Find where the given text appears and provide that cell's center as [X, Y] coordinate. 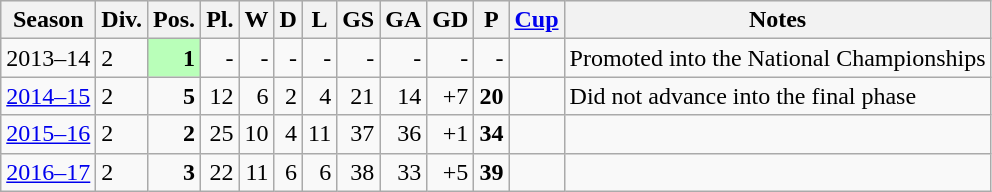
D [288, 20]
5 [174, 96]
14 [404, 96]
Promoted into the National Championships [778, 58]
34 [492, 134]
Did not advance into the final phase [778, 96]
38 [358, 172]
GA [404, 20]
10 [256, 134]
+1 [450, 134]
3 [174, 172]
33 [404, 172]
Div. [122, 20]
Notes [778, 20]
20 [492, 96]
L [319, 20]
22 [220, 172]
2015–16 [48, 134]
2014–15 [48, 96]
+7 [450, 96]
37 [358, 134]
Pos. [174, 20]
Season [48, 20]
P [492, 20]
25 [220, 134]
W [256, 20]
GS [358, 20]
2013–14 [48, 58]
Cup [536, 20]
36 [404, 134]
GD [450, 20]
21 [358, 96]
Pl. [220, 20]
39 [492, 172]
+5 [450, 172]
12 [220, 96]
2016–17 [48, 172]
1 [174, 58]
